For the text-containing cell, return its midpoint in [x, y] coordinate format. 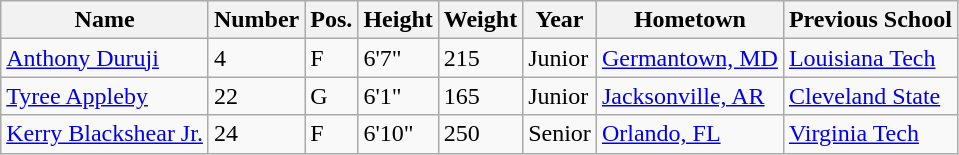
Germantown, MD [690, 58]
215 [480, 58]
Previous School [870, 20]
Virginia Tech [870, 134]
4 [256, 58]
Jacksonville, AR [690, 96]
Cleveland State [870, 96]
Weight [480, 20]
Orlando, FL [690, 134]
Tyree Appleby [105, 96]
Pos. [332, 20]
6'7" [398, 58]
250 [480, 134]
Name [105, 20]
Number [256, 20]
Height [398, 20]
Louisiana Tech [870, 58]
Senior [560, 134]
G [332, 96]
Hometown [690, 20]
6'1" [398, 96]
6'10" [398, 134]
Kerry Blackshear Jr. [105, 134]
22 [256, 96]
Anthony Duruji [105, 58]
24 [256, 134]
165 [480, 96]
Year [560, 20]
